Find where the given text appears and provide that cell's center as (X, Y) coordinate. 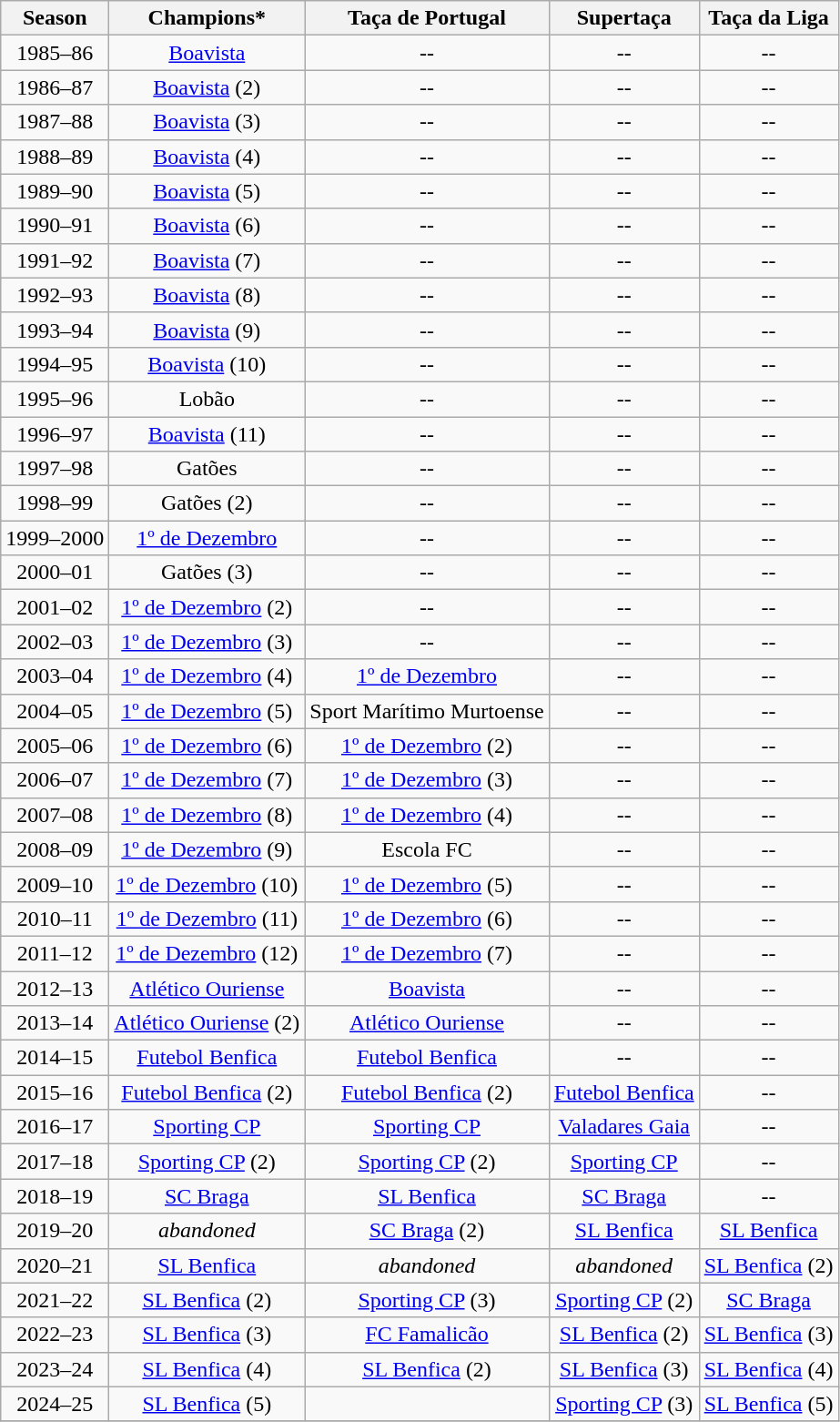
2010–11 (55, 919)
2005–06 (55, 746)
Boavista (8) (207, 295)
Supertaça (624, 18)
Lobão (207, 399)
1990–91 (55, 226)
1995–96 (55, 399)
1986–87 (55, 87)
1989–90 (55, 191)
1985–86 (55, 53)
2021–22 (55, 1300)
2024–25 (55, 1404)
1º de Dezembro (9) (207, 849)
Sport Marítimo Murtoense (427, 711)
Boavista (7) (207, 260)
1991–92 (55, 260)
Gatões (207, 469)
2000–01 (55, 573)
2014–15 (55, 1058)
1988–89 (55, 157)
Boavista (2) (207, 87)
1998–99 (55, 503)
2016–17 (55, 1127)
1º de Dezembro (11) (207, 919)
2003–04 (55, 676)
2015–16 (55, 1092)
1993–94 (55, 330)
Boavista (10) (207, 364)
2019–20 (55, 1231)
FC Famalicão (427, 1335)
Gatões (3) (207, 573)
Gatões (2) (207, 503)
Boavista (5) (207, 191)
Taça da Liga (768, 18)
2023–24 (55, 1369)
Season (55, 18)
1994–95 (55, 364)
1992–93 (55, 295)
1999–2000 (55, 538)
Boavista (6) (207, 226)
2012–13 (55, 988)
2002–03 (55, 642)
Taça de Portugal (427, 18)
2008–09 (55, 849)
2009–10 (55, 884)
Boavista (4) (207, 157)
2007–08 (55, 815)
2020–21 (55, 1265)
SC Braga (2) (427, 1231)
2018–19 (55, 1196)
2004–05 (55, 711)
Atlético Ouriense (2) (207, 1023)
1º de Dezembro (10) (207, 884)
Champions* (207, 18)
Boavista (11) (207, 434)
1987–88 (55, 122)
Escola FC (427, 849)
2022–23 (55, 1335)
Boavista (3) (207, 122)
2013–14 (55, 1023)
1º de Dezembro (8) (207, 815)
1996–97 (55, 434)
2001–02 (55, 607)
2011–12 (55, 953)
Boavista (9) (207, 330)
1º de Dezembro (12) (207, 953)
Valadares Gaia (624, 1127)
1997–98 (55, 469)
2006–07 (55, 780)
2017–18 (55, 1162)
